Detect which cell encompasses the target text, then output its [x, y] center coordinate. 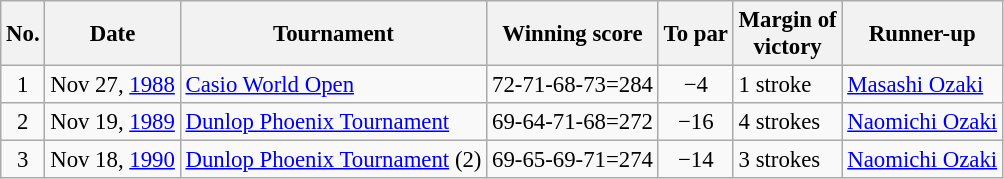
Nov 18, 1990 [112, 160]
Winning score [573, 34]
2 [23, 122]
Tournament [334, 34]
Nov 27, 1988 [112, 85]
4 strokes [788, 122]
To par [696, 34]
Masashi Ozaki [922, 85]
No. [23, 34]
Casio World Open [334, 85]
1 stroke [788, 85]
Runner-up [922, 34]
Nov 19, 1989 [112, 122]
Date [112, 34]
72-71-68-73=284 [573, 85]
69-64-71-68=272 [573, 122]
1 [23, 85]
−14 [696, 160]
69-65-69-71=274 [573, 160]
Dunlop Phoenix Tournament [334, 122]
−16 [696, 122]
3 [23, 160]
3 strokes [788, 160]
Dunlop Phoenix Tournament (2) [334, 160]
−4 [696, 85]
Margin ofvictory [788, 34]
